Scan for the cell matching the given text and deliver its (X, Y) coordinate at center. 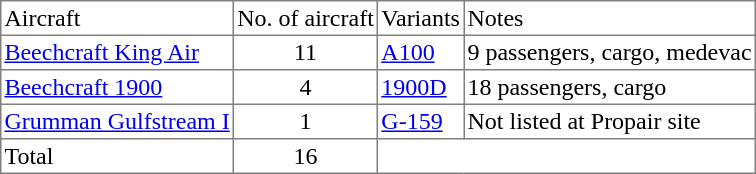
1 (305, 121)
Variants (421, 18)
18 passengers, cargo (610, 87)
4 (305, 87)
16 (305, 156)
Notes (610, 18)
11 (305, 52)
1900D (421, 87)
No. of aircraft (305, 18)
Beechcraft King Air (118, 52)
A100 (421, 52)
Not listed at Propair site (610, 121)
G-159 (421, 121)
Grumman Gulfstream I (118, 121)
Total (118, 156)
Aircraft (118, 18)
Beechcraft 1900 (118, 87)
9 passengers, cargo, medevac (610, 52)
